Output the [X, Y] coordinate of the center of the cell containing the given text.  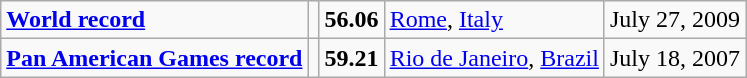
59.21 [352, 58]
Pan American Games record [154, 58]
World record [154, 20]
Rome, Italy [494, 20]
Rio de Janeiro, Brazil [494, 58]
July 27, 2009 [674, 20]
July 18, 2007 [674, 58]
56.06 [352, 20]
